Search for the cell housing the specified text and yield its (x, y) center coordinate. 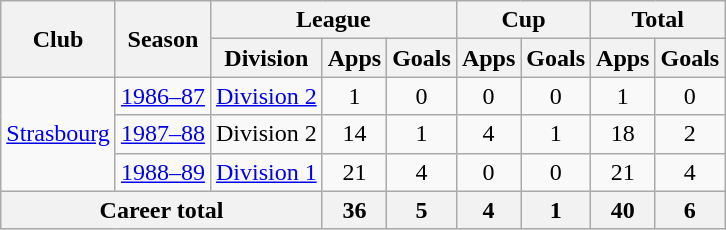
40 (623, 210)
5 (422, 210)
1988–89 (162, 172)
Club (58, 39)
Season (162, 39)
1987–88 (162, 134)
6 (690, 210)
Division 1 (266, 172)
Cup (523, 20)
Strasbourg (58, 134)
36 (354, 210)
Division (266, 58)
2 (690, 134)
18 (623, 134)
Total (658, 20)
14 (354, 134)
Career total (162, 210)
1986–87 (162, 96)
League (333, 20)
